Capture the cell that displays the provided text and extract its (x, y) central coordinate. 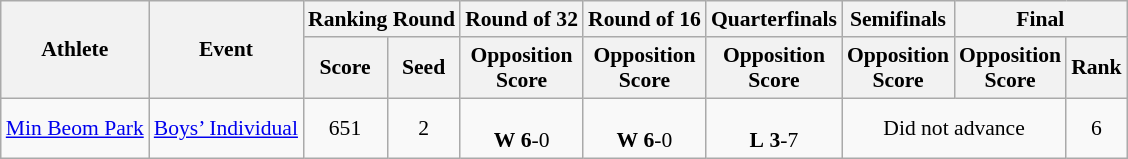
Final (1040, 19)
L 3-7 (774, 128)
6 (1096, 128)
651 (345, 128)
2 (424, 128)
Ranking Round (382, 19)
Semifinals (898, 19)
Score (345, 68)
Did not advance (954, 128)
Quarterfinals (774, 19)
Boys’ Individual (226, 128)
Rank (1096, 68)
Round of 16 (644, 19)
Round of 32 (522, 19)
Athlete (75, 50)
Min Beom Park (75, 128)
Seed (424, 68)
Event (226, 50)
